For the text-containing cell, return its midpoint in (x, y) coordinate format. 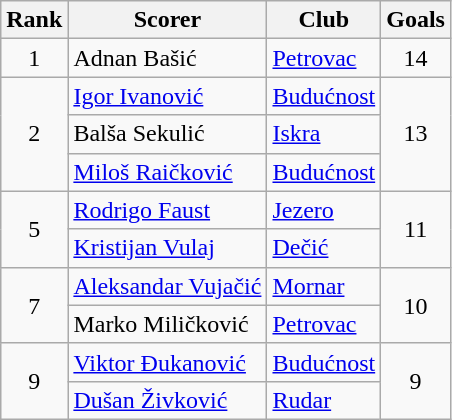
Rank (34, 20)
Scorer (168, 20)
10 (416, 305)
Goals (416, 20)
Club (324, 20)
11 (416, 229)
Dečić (324, 248)
Iskra (324, 134)
Viktor Đukanović (168, 362)
13 (416, 134)
14 (416, 58)
2 (34, 134)
Mornar (324, 286)
Rodrigo Faust (168, 210)
1 (34, 58)
5 (34, 229)
Balša Sekulić (168, 134)
7 (34, 305)
Kristijan Vulaj (168, 248)
Aleksandar Vujačić (168, 286)
Dušan Živković (168, 400)
Adnan Bašić (168, 58)
Miloš Raičković (168, 172)
Jezero (324, 210)
Igor Ivanović (168, 96)
Marko Miličković (168, 324)
Rudar (324, 400)
